Search for the cell housing the specified text and yield its (X, Y) center coordinate. 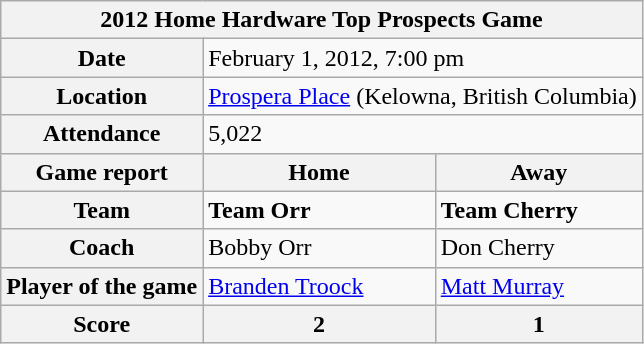
Prospera Place (Kelowna, British Columbia) (423, 96)
Team Orr (320, 210)
2 (320, 324)
Date (102, 58)
Home (320, 172)
Team Cherry (538, 210)
Bobby Orr (320, 248)
Away (538, 172)
Score (102, 324)
2012 Home Hardware Top Prospects Game (322, 20)
Don Cherry (538, 248)
Player of the game (102, 286)
Branden Troock (320, 286)
Coach (102, 248)
Matt Murray (538, 286)
February 1, 2012, 7:00 pm (423, 58)
Game report (102, 172)
Attendance (102, 134)
1 (538, 324)
Team (102, 210)
5,022 (423, 134)
Location (102, 96)
